Determine the (X, Y) coordinate at the center of the cell enclosing the given text.  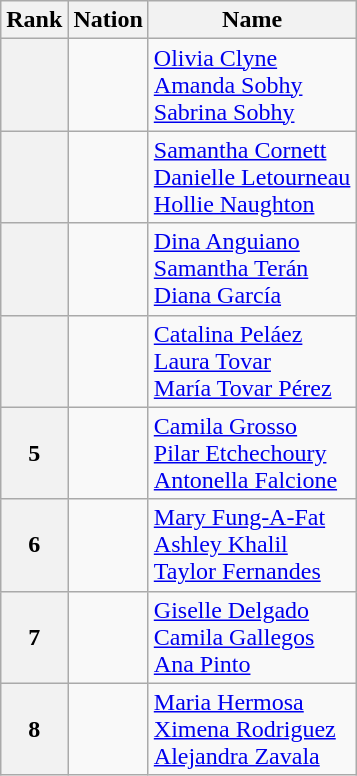
Name (252, 20)
8 (34, 729)
Dina AnguianoSamantha TeránDiana García (252, 269)
Catalina PeláezLaura TovarMaría Tovar Pérez (252, 361)
6 (34, 545)
Mary Fung-A-FatAshley KhalilTaylor Fernandes (252, 545)
Maria HermosaXimena RodriguezAlejandra Zavala (252, 729)
7 (34, 637)
Olivia ClyneAmanda SobhySabrina Sobhy (252, 85)
5 (34, 453)
Rank (34, 20)
Samantha CornettDanielle LetourneauHollie Naughton (252, 177)
Giselle DelgadoCamila GallegosAna Pinto (252, 637)
Camila GrossoPilar EtchechouryAntonella Falcione (252, 453)
Nation (108, 20)
